Provide the [x, y] coordinate of the cell's center where the given text is located.  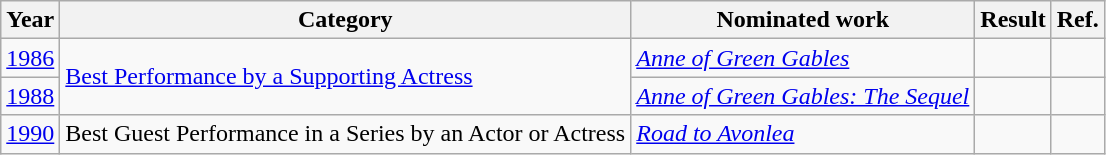
Year [30, 20]
Best Performance by a Supporting Actress [346, 77]
Anne of Green Gables [803, 58]
1988 [30, 96]
Road to Avonlea [803, 134]
Nominated work [803, 20]
Best Guest Performance in a Series by an Actor or Actress [346, 134]
Result [1013, 20]
1986 [30, 58]
Anne of Green Gables: The Sequel [803, 96]
Ref. [1078, 20]
1990 [30, 134]
Category [346, 20]
